Extract the (X, Y) coordinate from the center of the cell holding the provided text.  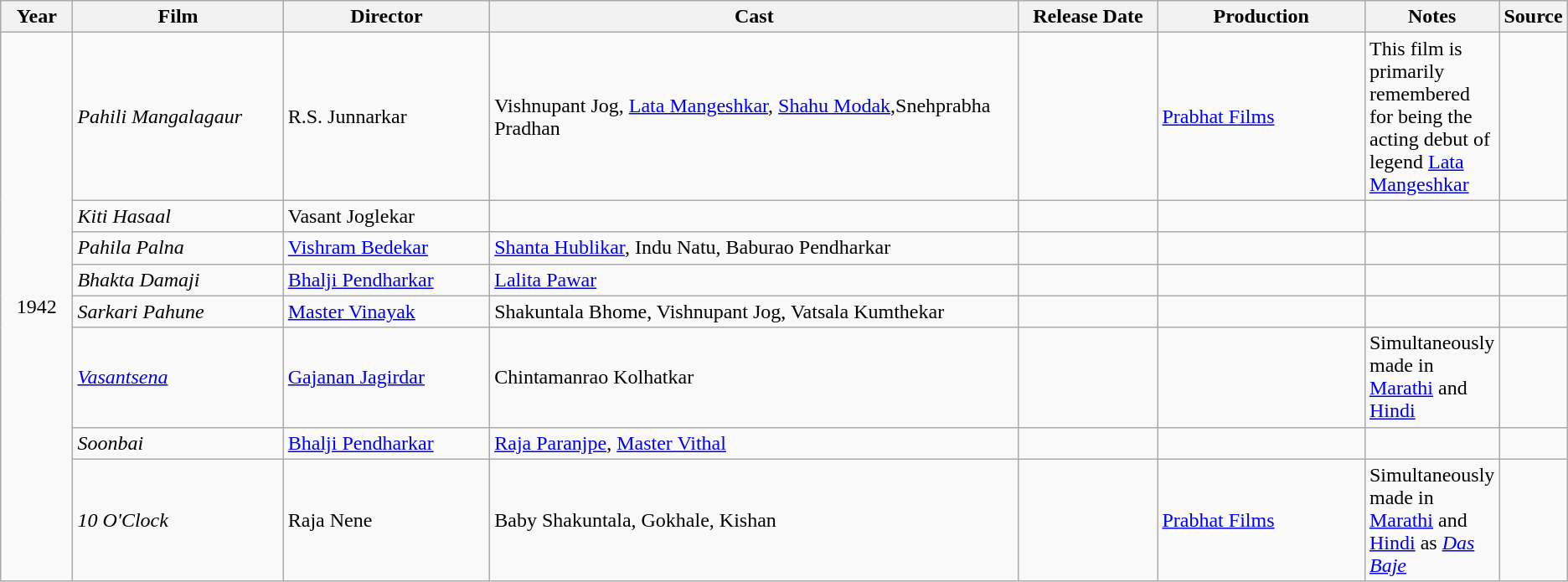
This film is primarily remembered for being the acting debut of legend Lata Mangeshkar (1431, 116)
Pahili Mangalagaur (178, 116)
Release Date (1088, 17)
Lalita Pawar (754, 280)
Vishram Bedekar (386, 248)
Soonbai (178, 443)
Master Vinayak (386, 312)
Shakuntala Bhome, Vishnupant Jog, Vatsala Kumthekar (754, 312)
R.S. Junnarkar (386, 116)
Kiti Hasaal (178, 216)
Simultaneously made in Marathi and Hindi as Das Baje (1431, 520)
Shanta Hublikar, Indu Natu, Baburao Pendharkar (754, 248)
Gajanan Jagirdar (386, 377)
Simultaneously made in Marathi and Hindi (1431, 377)
1942 (37, 307)
10 O'Clock (178, 520)
Chintamanrao Kolhatkar (754, 377)
Film (178, 17)
Pahila Palna (178, 248)
Production (1261, 17)
Bhakta Damaji (178, 280)
Baby Shakuntala, Gokhale, Kishan (754, 520)
Cast (754, 17)
Source (1533, 17)
Vishnupant Jog, Lata Mangeshkar, Shahu Modak,Snehprabha Pradhan (754, 116)
Vasantsena (178, 377)
Year (37, 17)
Notes (1431, 17)
Vasant Joglekar (386, 216)
Raja Nene (386, 520)
Director (386, 17)
Sarkari Pahune (178, 312)
Raja Paranjpe, Master Vithal (754, 443)
